Provide the [x, y] coordinate of the cell's center where the given text is located.  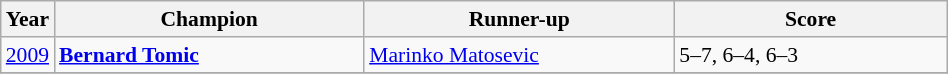
Marinko Matosevic [519, 55]
Bernard Tomic [209, 55]
Score [810, 19]
2009 [28, 55]
Runner-up [519, 19]
5–7, 6–4, 6–3 [810, 55]
Champion [209, 19]
Year [28, 19]
